Return [X, Y] of the center of cell containing provided text 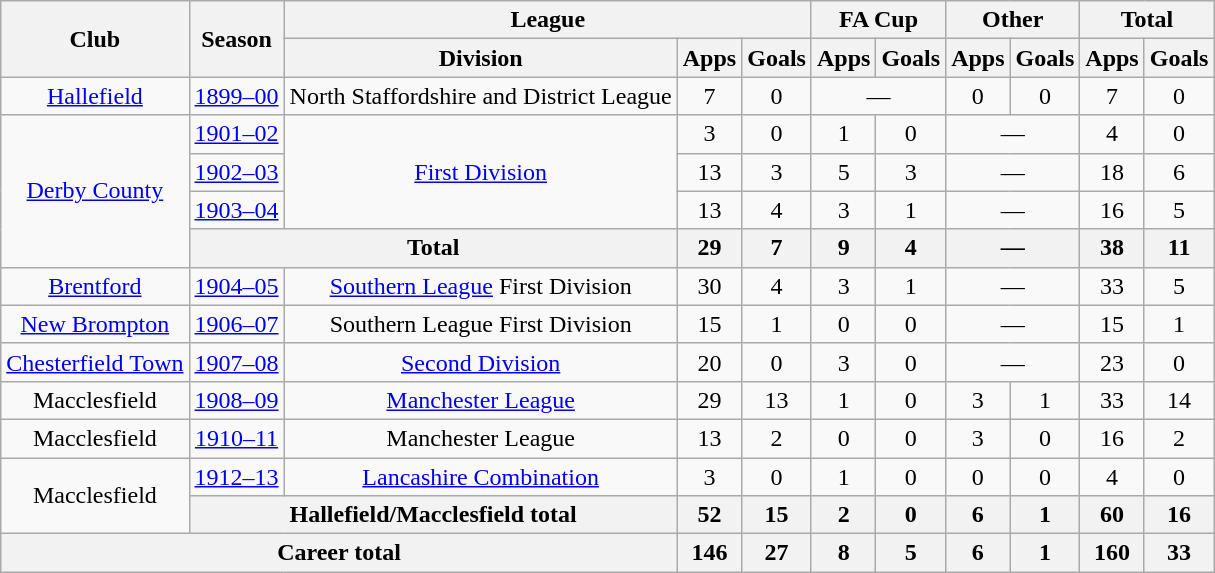
38 [1112, 248]
Chesterfield Town [95, 362]
18 [1112, 172]
Other [1013, 20]
Hallefield/Macclesfield total [433, 515]
1902–03 [236, 172]
Brentford [95, 286]
First Division [480, 172]
New Brompton [95, 324]
Hallefield [95, 96]
160 [1112, 553]
20 [709, 362]
1907–08 [236, 362]
1899–00 [236, 96]
14 [1179, 400]
FA Cup [878, 20]
Derby County [95, 191]
1912–13 [236, 477]
1903–04 [236, 210]
30 [709, 286]
Lancashire Combination [480, 477]
Club [95, 39]
9 [843, 248]
League [548, 20]
1901–02 [236, 134]
1908–09 [236, 400]
1910–11 [236, 438]
8 [843, 553]
52 [709, 515]
23 [1112, 362]
North Staffordshire and District League [480, 96]
1906–07 [236, 324]
27 [777, 553]
11 [1179, 248]
Season [236, 39]
Division [480, 58]
Career total [339, 553]
Second Division [480, 362]
1904–05 [236, 286]
146 [709, 553]
60 [1112, 515]
